Locate the cell with the specified text and output its (x, y) center coordinate. 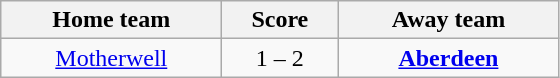
Motherwell (112, 58)
Home team (112, 20)
Score (280, 20)
1 – 2 (280, 58)
Aberdeen (448, 58)
Away team (448, 20)
